Locate the cell with the specified text and output its [x, y] center coordinate. 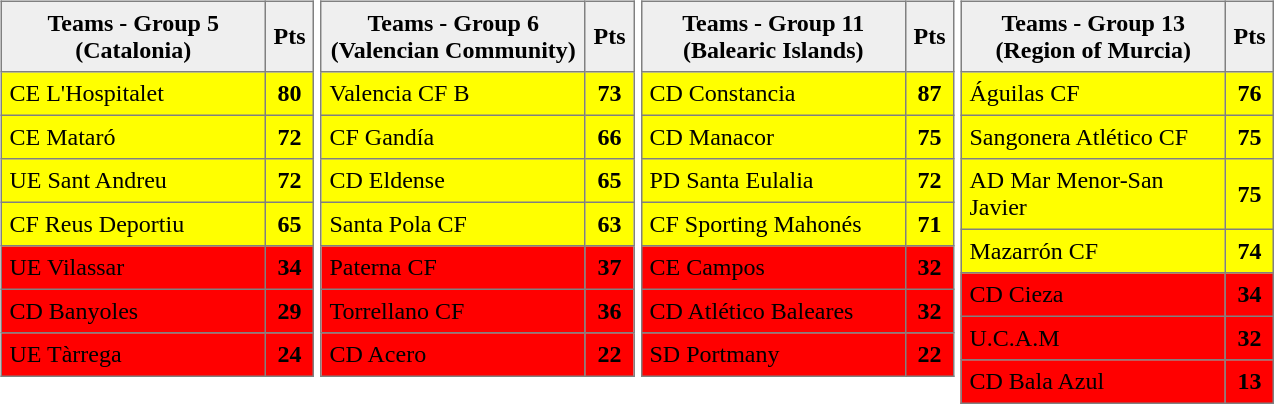
CD Banyoles [133, 311]
71 [929, 224]
SD Portmany [773, 355]
Paterna CF [453, 268]
36 [609, 311]
73 [609, 94]
CE Mataró [133, 137]
Valencia CF B [453, 94]
Mazarrón CF [1093, 251]
74 [1249, 251]
29 [289, 311]
CD Bala Azul [1093, 382]
AD Mar Menor-San Javier [1093, 194]
CF Sporting Mahonés [773, 224]
CE L'Hospitalet [133, 94]
CE Campos [773, 268]
UE Tàrrega [133, 355]
24 [289, 355]
63 [609, 224]
CF Gandía [453, 137]
CD Constancia [773, 94]
Sangonera Atlético CF [1093, 137]
76 [1249, 94]
37 [609, 268]
CF Reus Deportiu [133, 224]
CD Manacor [773, 137]
87 [929, 94]
Teams - Group 13(Region of Murcia) [1093, 36]
Teams - Group 6(Valencian Community) [453, 36]
CD Eldense [453, 181]
UE Sant Andreu [133, 181]
Teams - Group 11(Balearic Islands) [773, 36]
CD Cieza [1093, 295]
Santa Pola CF [453, 224]
Águilas CF [1093, 94]
PD Santa Eulalia [773, 181]
80 [289, 94]
Teams - Group 5(Catalonia) [133, 36]
CD Acero [453, 355]
UE Vilassar [133, 268]
66 [609, 137]
Torrellano CF [453, 311]
U.C.A.M [1093, 338]
13 [1249, 382]
CD Atlético Baleares [773, 311]
